Search for the cell housing the specified text and yield its (x, y) center coordinate. 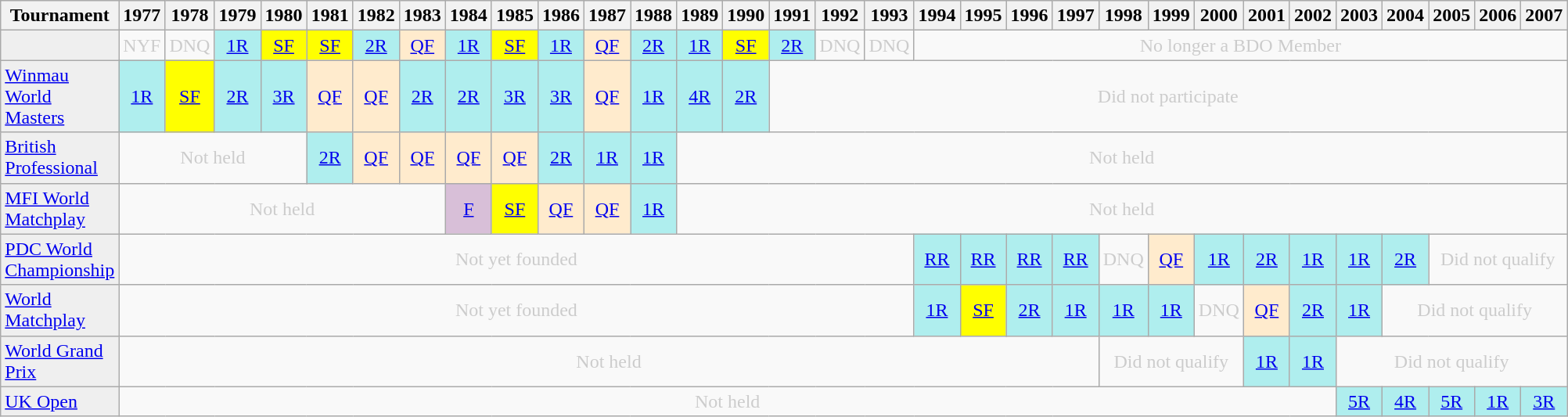
1979 (238, 16)
Winmau World Masters (59, 96)
1985 (515, 16)
2006 (1498, 16)
1984 (468, 16)
1997 (1075, 16)
UK Open (59, 401)
1999 (1171, 16)
1978 (189, 16)
1996 (1030, 16)
1994 (937, 16)
British Professional (59, 158)
Tournament (59, 16)
1988 (654, 16)
2003 (1360, 16)
PDC World Championship (59, 260)
1993 (889, 16)
1977 (142, 16)
2000 (1219, 16)
1986 (560, 16)
MFI World Matchplay (59, 208)
1989 (699, 16)
2001 (1266, 16)
2004 (1405, 16)
1992 (840, 16)
1980 (283, 16)
No longer a BDO Member (1241, 45)
1981 (330, 16)
F (468, 208)
1990 (746, 16)
2005 (1452, 16)
1983 (423, 16)
1987 (607, 16)
NYF (142, 45)
2002 (1313, 16)
World Matchplay (59, 310)
1995 (983, 16)
1998 (1124, 16)
Did not participate (1168, 96)
2007 (1545, 16)
World Grand Prix (59, 361)
1991 (792, 16)
1982 (376, 16)
